Output the [x, y] coordinate of the center of the cell containing the given text.  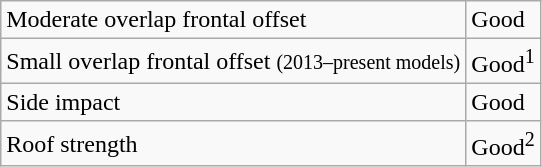
Good1 [503, 62]
Small overlap frontal offset (2013–present models) [234, 62]
Good2 [503, 144]
Roof strength [234, 144]
Side impact [234, 102]
Moderate overlap frontal offset [234, 20]
